From the cell containing the given text, extract its center point as [X, Y] coordinate. 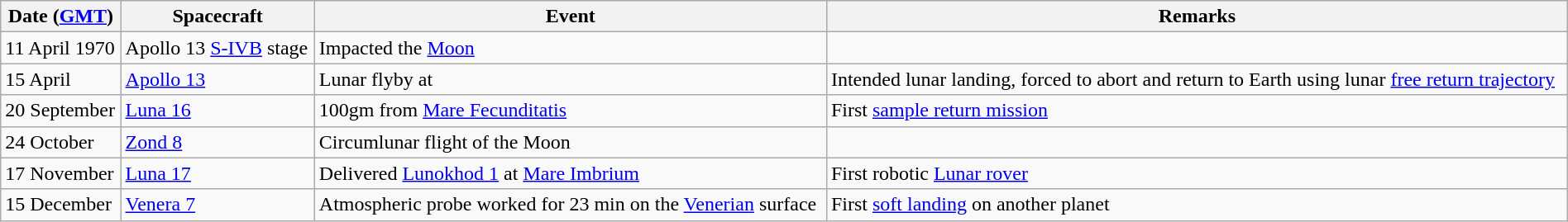
Lunar flyby at [571, 79]
11 April 1970 [61, 48]
First soft landing on another planet [1197, 205]
Intended lunar landing, forced to abort and return to Earth using lunar free return trajectory [1197, 79]
Atmospheric probe worked for 23 min on the Venerian surface [571, 205]
15 December [61, 205]
First sample return mission [1197, 111]
Apollo 13 S-IVB stage [218, 48]
17 November [61, 173]
Luna 16 [218, 111]
Venera 7 [218, 205]
Date (GMT) [61, 17]
Spacecraft [218, 17]
Event [571, 17]
Circumlunar flight of the Moon [571, 142]
15 April [61, 79]
100gm from Mare Fecunditatis [571, 111]
Impacted the Moon [571, 48]
24 October [61, 142]
20 September [61, 111]
First robotic Lunar rover [1197, 173]
Luna 17 [218, 173]
Apollo 13 [218, 79]
Remarks [1197, 17]
Delivered Lunokhod 1 at Mare Imbrium [571, 173]
Zond 8 [218, 142]
